For the text-containing cell, return its midpoint in [x, y] coordinate format. 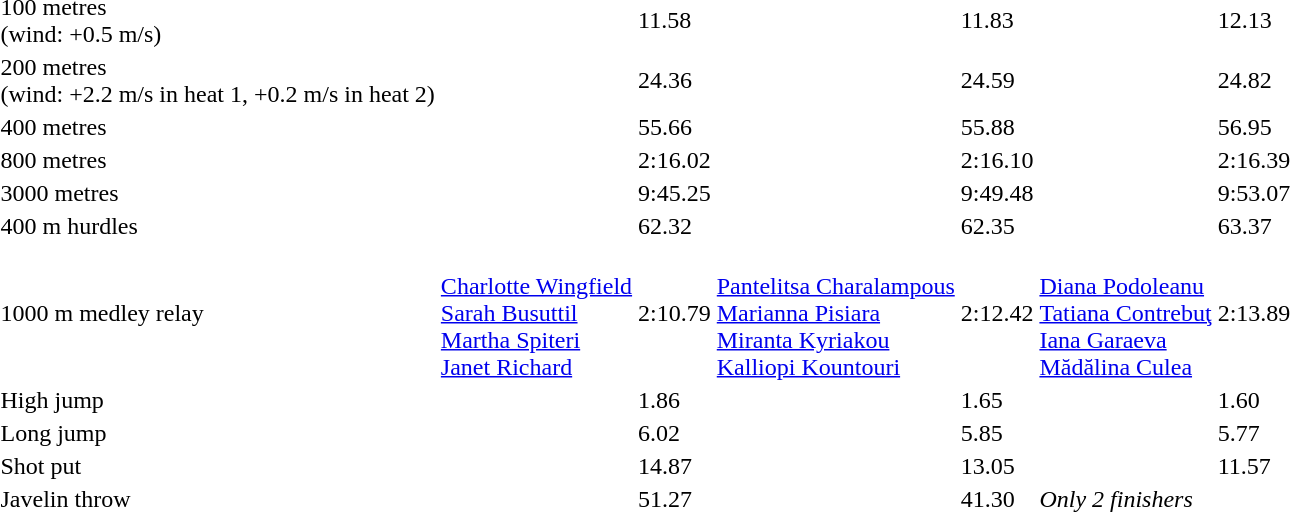
55.66 [675, 127]
62.32 [675, 226]
9:49.48 [997, 193]
Charlotte WingfieldSarah BusuttilMartha SpiteriJanet Richard [536, 313]
2:12.42 [997, 313]
2:10.79 [675, 313]
62.35 [997, 226]
2:16.02 [675, 160]
1.65 [997, 400]
6.02 [675, 433]
14.87 [675, 466]
Pantelitsa CharalampousMarianna PisiaraMiranta KyriakouKalliopi Kountouri [836, 313]
1.86 [675, 400]
24.59 [997, 80]
13.05 [997, 466]
2:16.10 [997, 160]
Diana PodoleanuTatiana ContrebuţIana GaraevaMădălina Culea [1126, 313]
5.85 [997, 433]
55.88 [997, 127]
9:45.25 [675, 193]
24.36 [675, 80]
